Identify which cell holds the provided text, then report its [x, y] central coordinate. 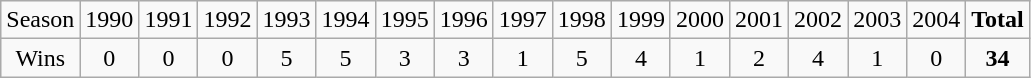
2000 [700, 20]
34 [998, 58]
1994 [346, 20]
1992 [228, 20]
1990 [110, 20]
2 [758, 58]
1991 [168, 20]
1996 [464, 20]
2003 [878, 20]
Wins [40, 58]
1999 [640, 20]
2002 [818, 20]
1997 [522, 20]
Total [998, 20]
2004 [936, 20]
1993 [286, 20]
2001 [758, 20]
1995 [404, 20]
1998 [582, 20]
Season [40, 20]
